Determine the (x, y) coordinate at the center of the cell enclosing the given text.  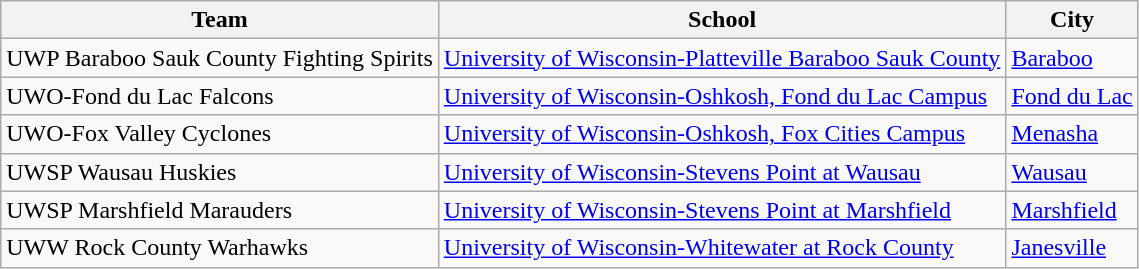
University of Wisconsin-Oshkosh, Fond du Lac Campus (722, 96)
UWO-Fox Valley Cyclones (220, 134)
Fond du Lac (1072, 96)
City (1072, 20)
Menasha (1072, 134)
UWO-Fond du Lac Falcons (220, 96)
UWSP Wausau Huskies (220, 172)
Wausau (1072, 172)
UWP Baraboo Sauk County Fighting Spirits (220, 58)
University of Wisconsin-Stevens Point at Marshfield (722, 210)
University of Wisconsin-Platteville Baraboo Sauk County (722, 58)
UWW Rock County Warhawks (220, 248)
Baraboo (1072, 58)
University of Wisconsin-Oshkosh, Fox Cities Campus (722, 134)
Marshfield (1072, 210)
School (722, 20)
Janesville (1072, 248)
Team (220, 20)
UWSP Marshfield Marauders (220, 210)
University of Wisconsin-Stevens Point at Wausau (722, 172)
University of Wisconsin-Whitewater at Rock County (722, 248)
